Output the [x, y] coordinate of the center of the cell containing the given text.  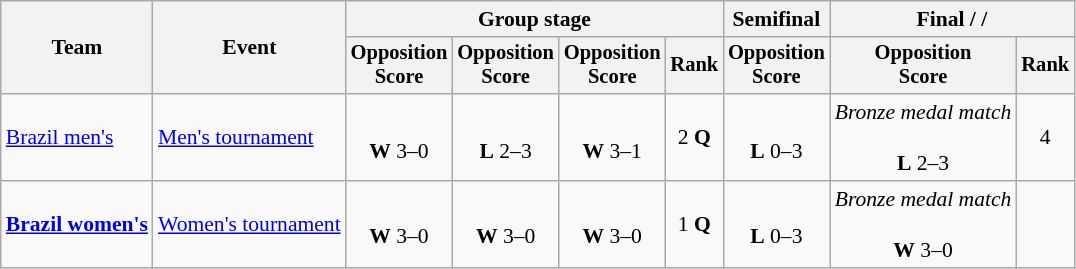
Men's tournament [250, 138]
Bronze medal matchL 2–3 [924, 138]
Women's tournament [250, 224]
2 Q [694, 138]
L 2–3 [506, 138]
Brazil men's [77, 138]
Semifinal [776, 19]
Team [77, 48]
Event [250, 48]
Bronze medal matchW 3–0 [924, 224]
Final / / [952, 19]
1 Q [694, 224]
Group stage [534, 19]
4 [1045, 138]
Brazil women's [77, 224]
W 3–1 [612, 138]
